Return the (x, y) coordinate for the center point of the cell that contains the specified text.  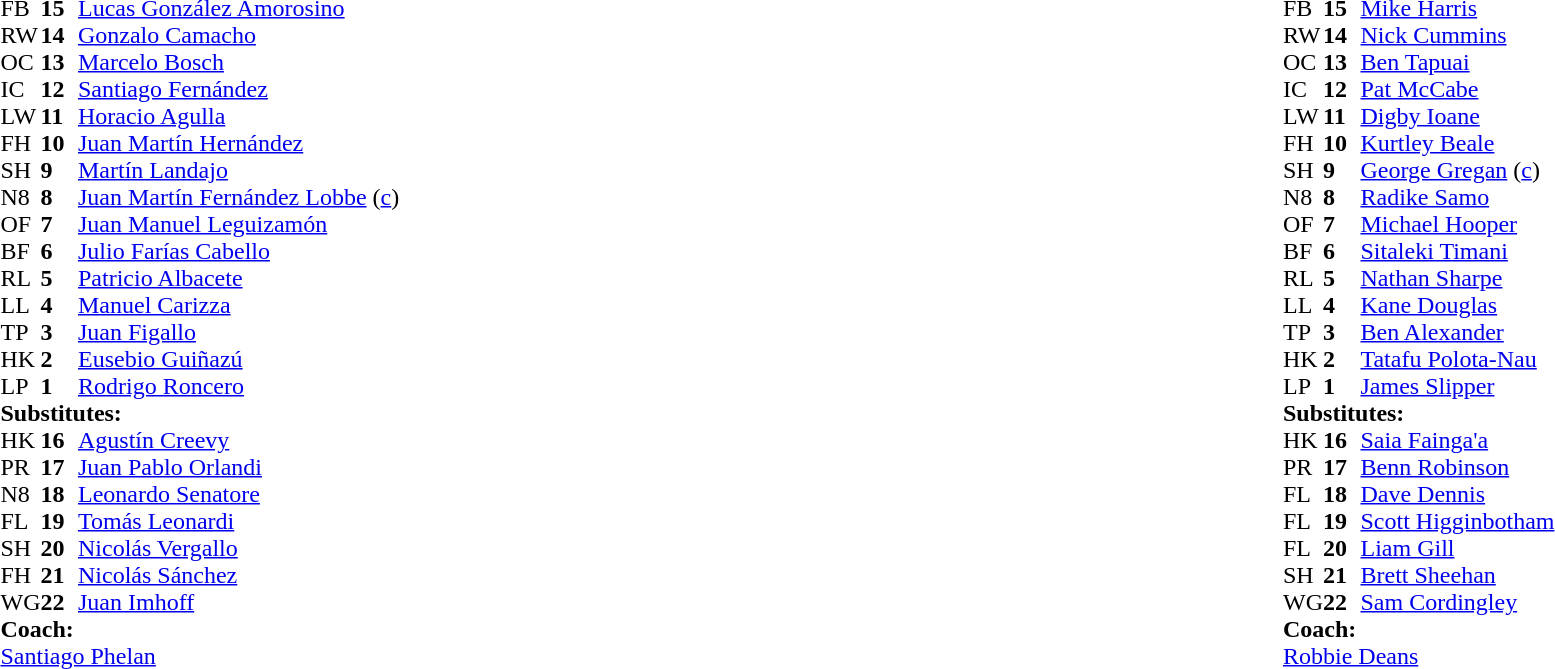
Horacio Agulla (238, 116)
Scott Higginbotham (1457, 522)
Radike Samo (1457, 198)
Marcelo Bosch (238, 62)
Sitaleki Timani (1457, 252)
George Gregan (c) (1457, 170)
Nick Cummins (1457, 36)
Juan Pablo Orlandi (238, 468)
Brett Sheehan (1457, 576)
Ben Tapuai (1457, 62)
Juan Imhoff (238, 602)
Agustín Creevy (238, 440)
Digby Ioane (1457, 116)
Saia Fainga'a (1457, 440)
Pat McCabe (1457, 90)
Juan Figallo (238, 332)
Nicolás Sánchez (238, 576)
Liam Gill (1457, 548)
Santiago Fernández (238, 90)
Kurtley Beale (1457, 144)
Patricio Albacete (238, 278)
Juan Martín Fernández Lobbe (c) (238, 198)
Rodrigo Roncero (238, 386)
Gonzalo Camacho (238, 36)
Michael Hooper (1457, 224)
Eusebio Guiñazú (238, 360)
Dave Dennis (1457, 494)
Nicolás Vergallo (238, 548)
Santiago Phelan (200, 656)
Kane Douglas (1457, 306)
Benn Robinson (1457, 468)
Juan Manuel Leguizamón (238, 224)
Manuel Carizza (238, 306)
Robbie Deans (1418, 656)
Sam Cordingley (1457, 602)
Nathan Sharpe (1457, 278)
Tatafu Polota-Nau (1457, 360)
Julio Farías Cabello (238, 252)
Martín Landajo (238, 170)
Leonardo Senatore (238, 494)
James Slipper (1457, 386)
Tomás Leonardi (238, 522)
Ben Alexander (1457, 332)
Juan Martín Hernández (238, 144)
